For the text-containing cell, return its midpoint in [x, y] coordinate format. 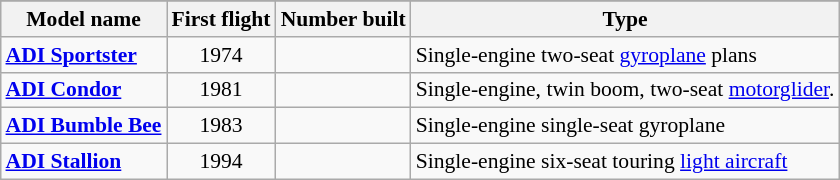
Single-engine six-seat touring light aircraft [626, 161]
First flight [222, 19]
1994 [222, 161]
ADI Bumble Bee [83, 126]
Model name [83, 19]
1983 [222, 126]
Single-engine, twin boom, two-seat motorglider. [626, 90]
Number built [344, 19]
Single-engine single-seat gyroplane [626, 126]
1974 [222, 54]
ADI Sportster [83, 54]
ADI Stallion [83, 161]
Single-engine two-seat gyroplane plans [626, 54]
ADI Condor [83, 90]
Type [626, 19]
1981 [222, 90]
